Find where the given text appears and provide that cell's center as (X, Y) coordinate. 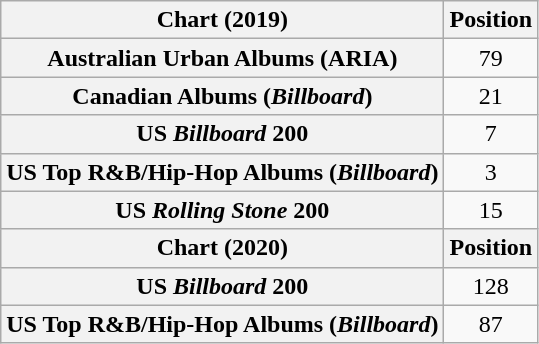
7 (491, 134)
Australian Urban Albums (ARIA) (222, 58)
128 (491, 286)
Chart (2019) (222, 20)
21 (491, 96)
15 (491, 210)
79 (491, 58)
Canadian Albums (Billboard) (222, 96)
87 (491, 324)
Chart (2020) (222, 248)
US Rolling Stone 200 (222, 210)
3 (491, 172)
